Extract the [X, Y] coordinate from the center of the cell holding the provided text.  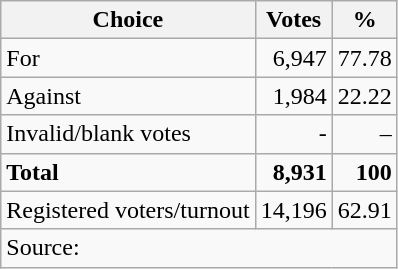
Against [128, 96]
– [364, 134]
14,196 [294, 210]
- [294, 134]
22.22 [364, 96]
6,947 [294, 58]
Invalid/blank votes [128, 134]
Votes [294, 20]
For [128, 58]
100 [364, 172]
% [364, 20]
8,931 [294, 172]
Choice [128, 20]
Source: [199, 248]
Total [128, 172]
77.78 [364, 58]
Registered voters/turnout [128, 210]
62.91 [364, 210]
1,984 [294, 96]
